Return [x, y] of the center of cell containing provided text 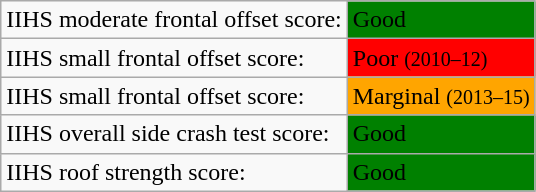
IIHS overall side crash test score: [174, 134]
IIHS roof strength score: [174, 172]
IIHS moderate frontal offset score: [174, 20]
Marginal (2013–15) [441, 96]
Poor (2010–12) [441, 58]
